From the cell containing the given text, extract its center point as (x, y) coordinate. 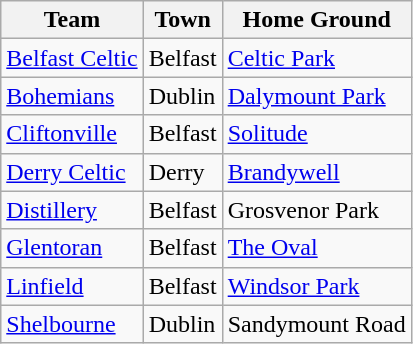
Brandywell (316, 172)
Dalymount Park (316, 96)
Home Ground (316, 20)
Bohemians (72, 96)
Linfield (72, 286)
Grosvenor Park (316, 210)
Belfast Celtic (72, 58)
Town (182, 20)
Derry (182, 172)
Sandymount Road (316, 324)
Celtic Park (316, 58)
Team (72, 20)
Solitude (316, 134)
Windsor Park (316, 286)
The Oval (316, 248)
Cliftonville (72, 134)
Distillery (72, 210)
Glentoran (72, 248)
Derry Celtic (72, 172)
Shelbourne (72, 324)
